Return (x, y) of the center of cell containing provided text 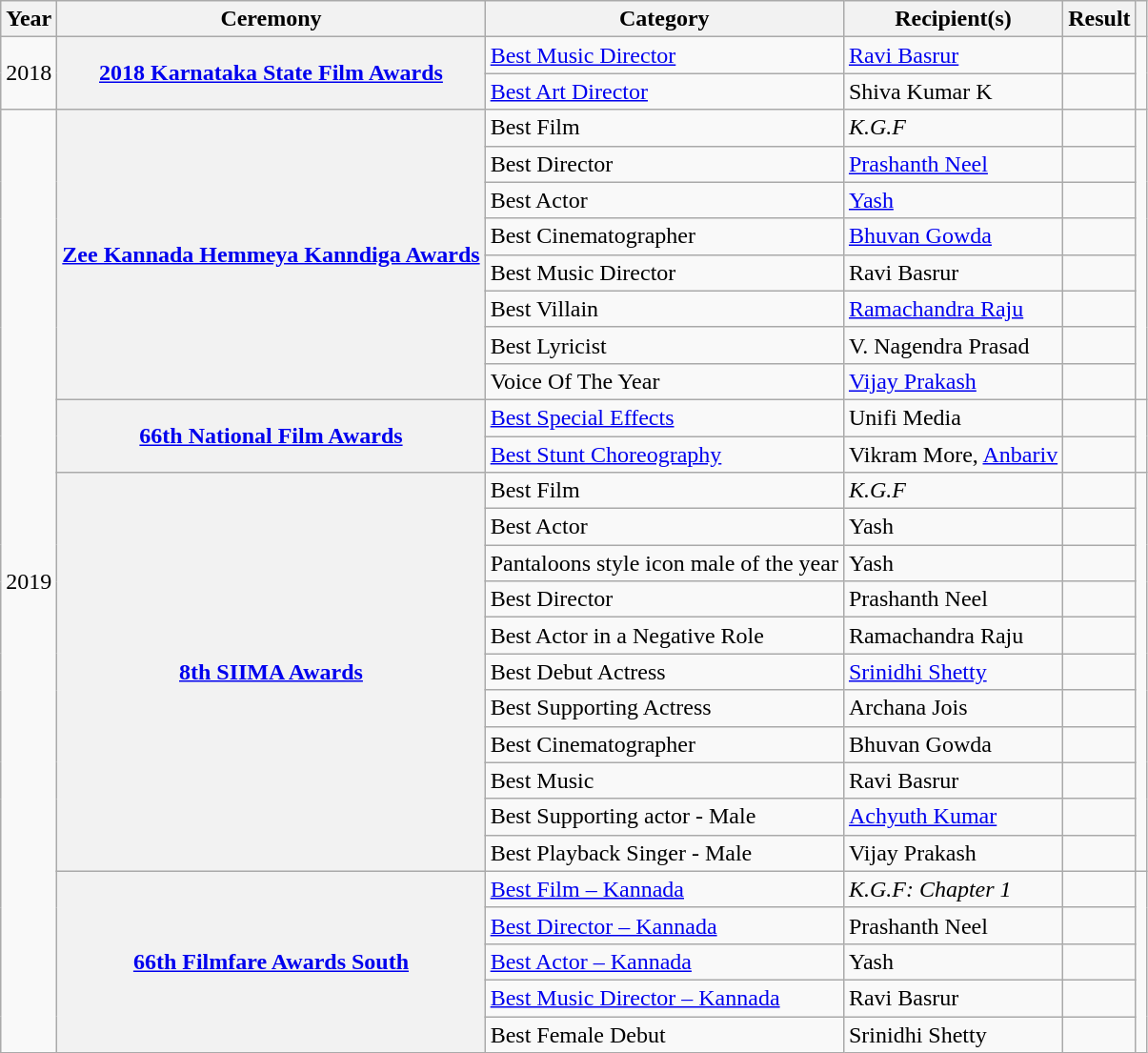
Best Special Effects (664, 417)
Best Director – Kannada (664, 925)
Best Female Debut (664, 1034)
Best Supporting actor - Male (664, 817)
Shiva Kumar K (953, 91)
Result (1099, 19)
Year (29, 19)
Zee Kannada Hemmeya Kanndiga Awards (271, 254)
Best Art Director (664, 91)
Best Lyricist (664, 345)
Best Actor in a Negative Role (664, 636)
Best Playback Singer - Male (664, 853)
2018 Karnataka State Film Awards (271, 73)
Pantaloons style icon male of the year (664, 563)
8th SIIMA Awards (271, 673)
Best Actor – Kannada (664, 962)
Best Film – Kannada (664, 889)
2018 (29, 73)
Best Music Director – Kannada (664, 998)
Achyuth Kumar (953, 817)
66th Filmfare Awards South (271, 962)
Category (664, 19)
K.G.F: Chapter 1 (953, 889)
Best Debut Actress (664, 672)
V. Nagendra Prasad (953, 345)
Ceremony (271, 19)
Unifi Media (953, 417)
66th National Film Awards (271, 435)
Archana Jois (953, 708)
Voice Of The Year (664, 381)
Best Music (664, 780)
2019 (29, 581)
Recipient(s) (953, 19)
Best Stunt Choreography (664, 455)
Best Villain (664, 309)
Best Supporting Actress (664, 708)
Vikram More, Anbariv (953, 455)
